Find where the given text appears and provide that cell's center as (X, Y) coordinate. 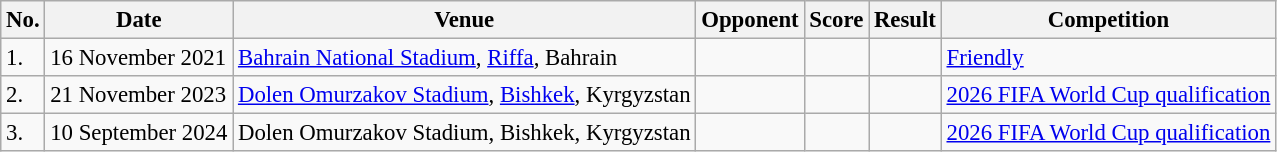
Friendly (1108, 58)
21 November 2023 (139, 95)
2. (23, 95)
Score (836, 20)
Date (139, 20)
3. (23, 133)
Competition (1108, 20)
16 November 2021 (139, 58)
No. (23, 20)
Venue (464, 20)
Bahrain National Stadium, Riffa, Bahrain (464, 58)
Result (906, 20)
1. (23, 58)
Opponent (750, 20)
10 September 2024 (139, 133)
